For the text-containing cell, return its midpoint in [x, y] coordinate format. 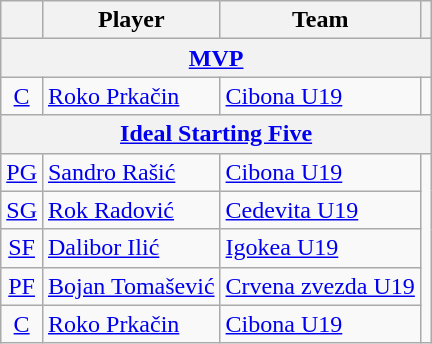
SF [22, 248]
Rok Radović [131, 210]
Player [131, 20]
Cedevita U19 [320, 210]
Team [320, 20]
PF [22, 286]
Ideal Starting Five [216, 134]
Sandro Rašić [131, 172]
PG [22, 172]
Crvena zvezda U19 [320, 286]
Dalibor Ilić [131, 248]
MVP [216, 58]
Igokea U19 [320, 248]
SG [22, 210]
Bojan Tomašević [131, 286]
